Provide the [x, y] coordinate of the cell's center where the given text is located.  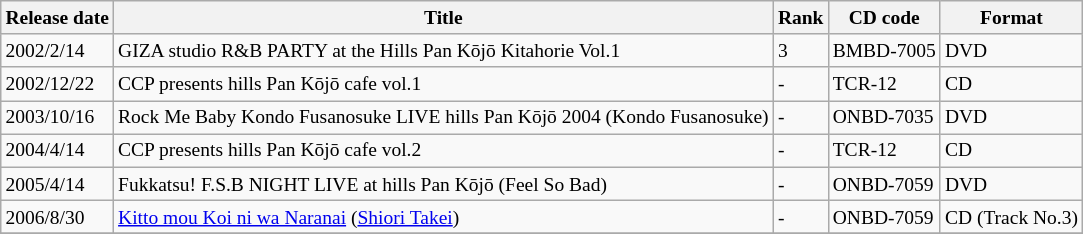
Title [443, 18]
CD code [884, 18]
CCP presents hills Pan Kōjō cafe vol.1 [443, 84]
ONBD-7035 [884, 118]
Kitto mou Koi ni wa Naranai (Shiori Takei) [443, 216]
Release date [58, 18]
2002/2/14 [58, 50]
2002/12/22 [58, 84]
2005/4/14 [58, 184]
2004/4/14 [58, 150]
Format [1011, 18]
2006/8/30 [58, 216]
BMBD-7005 [884, 50]
GIZA studio R&B PARTY at the Hills Pan Kōjō Kitahorie Vol.1 [443, 50]
CD (Track No.3) [1011, 216]
3 [800, 50]
CCP presents hills Pan Kōjō cafe vol.2 [443, 150]
Rank [800, 18]
Rock Me Baby Kondo Fusanosuke LIVE hills Pan Kōjō 2004 (Kondo Fusanosuke) [443, 118]
Fukkatsu! F.S.B NIGHT LIVE at hills Pan Kōjō (Feel So Bad) [443, 184]
2003/10/16 [58, 118]
